Extract the (x, y) coordinate from the center of the cell holding the provided text.  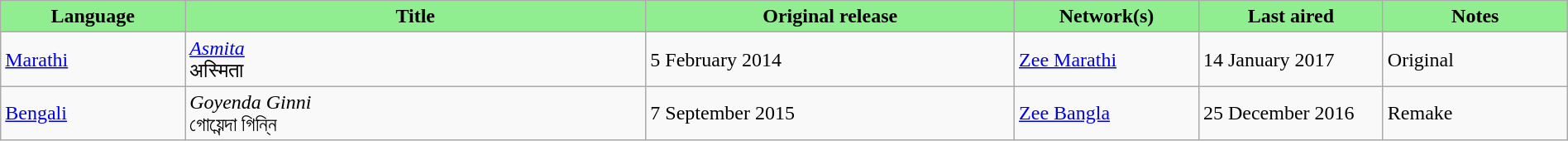
Title (415, 17)
Marathi (93, 60)
14 January 2017 (1290, 60)
Remake (1475, 113)
Original release (830, 17)
Language (93, 17)
7 September 2015 (830, 113)
Last aired (1290, 17)
Goyenda Ginni গোয়েন্দা গিন্নি (415, 113)
Asmita अस्मिता (415, 60)
Bengali (93, 113)
Notes (1475, 17)
Zee Bangla (1107, 113)
Network(s) (1107, 17)
25 December 2016 (1290, 113)
Zee Marathi (1107, 60)
5 February 2014 (830, 60)
Original (1475, 60)
